Extract the (X, Y) coordinate from the center of the cell holding the provided text.  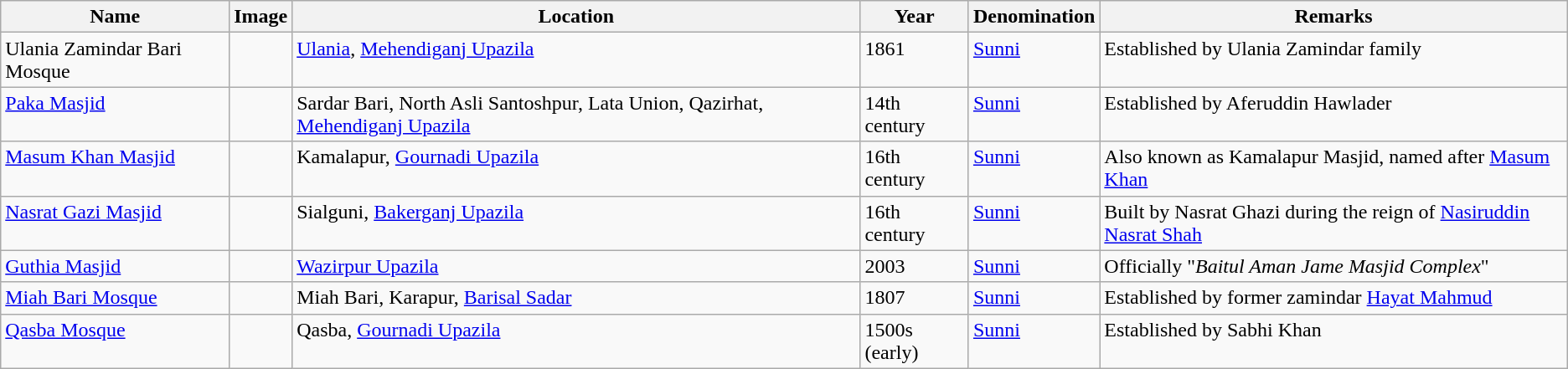
Ulania, Mehendiganj Upazila (576, 60)
Image (261, 17)
Kamalapur, Gournadi Upazila (576, 169)
Remarks (1333, 17)
Established by Sabhi Khan (1333, 341)
1861 (915, 60)
Paka Masjid (116, 114)
Guthia Masjid (116, 266)
Sardar Bari, North Asli Santoshpur, Lata Union, Qazirhat, Mehendiganj Upazila (576, 114)
Qasba, Gournadi Upazila (576, 341)
Officially "Baitul Aman Jame Masjid Complex" (1333, 266)
Established by former zamindar Hayat Mahmud (1333, 298)
Masum Khan Masjid (116, 169)
Year (915, 17)
Built by Nasrat Ghazi during the reign of Nasiruddin Nasrat Shah (1333, 223)
Wazirpur Upazila (576, 266)
Miah Bari, Karapur, Barisal Sadar (576, 298)
Denomination (1034, 17)
Sialguni, Bakerganj Upazila (576, 223)
Established by Ulania Zamindar family (1333, 60)
Nasrat Gazi Masjid (116, 223)
Also known as Kamalapur Masjid, named after Masum Khan (1333, 169)
1807 (915, 298)
Name (116, 17)
2003 (915, 266)
1500s (early) (915, 341)
Miah Bari Mosque (116, 298)
Qasba Mosque (116, 341)
Ulania Zamindar Bari Mosque (116, 60)
14th century (915, 114)
Established by Aferuddin Hawlader (1333, 114)
Location (576, 17)
